Determine the (X, Y) coordinate at the center of the cell enclosing the given text.  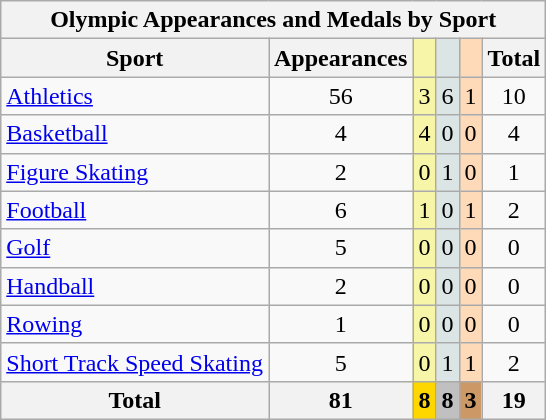
Appearances (340, 58)
Football (135, 210)
Basketball (135, 134)
56 (340, 96)
Short Track Speed Skating (135, 362)
19 (514, 400)
Olympic Appearances and Medals by Sport (274, 20)
Figure Skating (135, 172)
Sport (135, 58)
Athletics (135, 96)
81 (340, 400)
10 (514, 96)
Handball (135, 286)
Rowing (135, 324)
Golf (135, 248)
